Pinpoint the cell where the given text exists, returning its [x, y] midpoint coordinate. 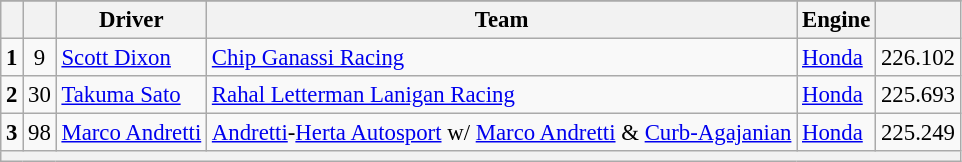
Scott Dixon [131, 58]
Marco Andretti [131, 133]
Chip Ganassi Racing [502, 58]
Team [502, 20]
98 [40, 133]
Driver [131, 20]
Engine [836, 20]
2 [12, 95]
Andretti-Herta Autosport w/ Marco Andretti & Curb-Agajanian [502, 133]
9 [40, 58]
1 [12, 58]
Rahal Letterman Lanigan Racing [502, 95]
225.693 [918, 95]
225.249 [918, 133]
Takuma Sato [131, 95]
3 [12, 133]
226.102 [918, 58]
30 [40, 95]
